Return the [x, y] coordinate for the center point of the cell that contains the specified text.  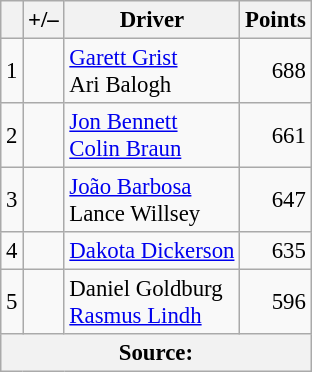
Jon Bennett Colin Braun [152, 136]
João Barbosa Lance Willsey [152, 200]
647 [276, 200]
635 [276, 251]
Daniel Goldburg Rasmus Lindh [152, 302]
688 [276, 72]
661 [276, 136]
Garett Grist Ari Balogh [152, 72]
5 [12, 302]
Dakota Dickerson [152, 251]
596 [276, 302]
4 [12, 251]
Driver [152, 20]
Source: [156, 353]
Points [276, 20]
+/– [44, 20]
2 [12, 136]
3 [12, 200]
1 [12, 72]
